Output the [X, Y] coordinate of the center of the cell containing the given text.  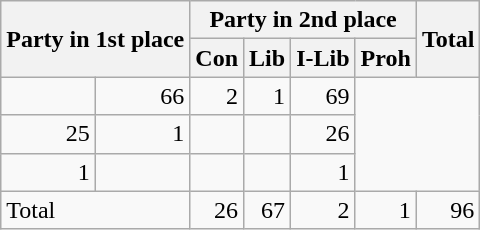
66 [142, 96]
Party in 1st place [96, 39]
67 [268, 210]
Party in 2nd place [304, 20]
69 [323, 96]
Proh [386, 58]
96 [448, 210]
Con [217, 58]
25 [48, 134]
I-Lib [323, 58]
Lib [268, 58]
